Scan for the cell matching the given text and deliver its (X, Y) coordinate at center. 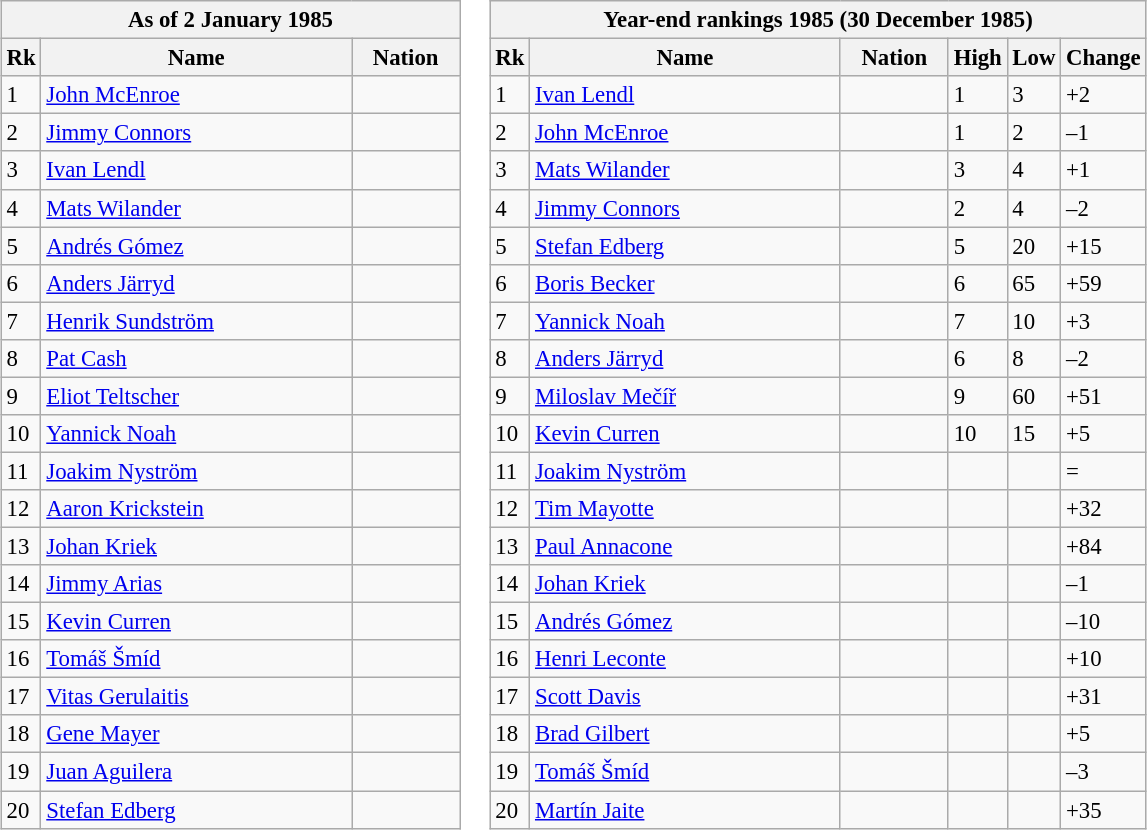
High (978, 58)
Scott Davis (686, 697)
+35 (1104, 809)
Change (1104, 58)
+84 (1104, 546)
Juan Aguilera (196, 772)
Vitas Gerulaitis (196, 697)
60 (1034, 396)
+2 (1104, 95)
Gene Mayer (196, 734)
–3 (1104, 772)
= (1104, 471)
+51 (1104, 396)
–10 (1104, 622)
Brad Gilbert (686, 734)
Eliot Teltscher (196, 396)
Paul Annacone (686, 546)
Miloslav Mečíř (686, 396)
+3 (1104, 321)
Year-end rankings 1985 (30 December 1985) (818, 20)
Low (1034, 58)
Tim Mayotte (686, 509)
Pat Cash (196, 358)
+10 (1104, 659)
As of 2 January 1985 (230, 20)
Martín Jaite (686, 809)
Jimmy Arias (196, 584)
Aaron Krickstein (196, 509)
+1 (1104, 170)
+59 (1104, 283)
65 (1034, 283)
+32 (1104, 509)
Henrik Sundström (196, 321)
Henri Leconte (686, 659)
+31 (1104, 697)
+15 (1104, 246)
Boris Becker (686, 283)
